Detect which cell encompasses the target text, then output its [X, Y] center coordinate. 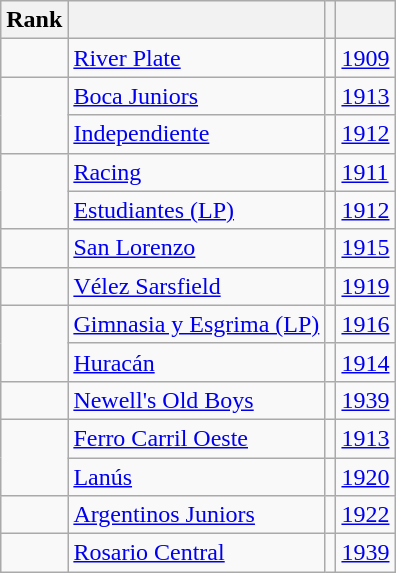
1920 [366, 477]
1909 [366, 58]
San Lorenzo [196, 248]
Independiente [196, 134]
Racing [196, 172]
1916 [366, 324]
Newell's Old Boys [196, 400]
Ferro Carril Oeste [196, 438]
Rosario Central [196, 553]
Boca Juniors [196, 96]
Rank [34, 20]
1915 [366, 248]
1919 [366, 286]
Huracán [196, 362]
Estudiantes (LP) [196, 210]
Argentinos Juniors [196, 515]
1914 [366, 362]
Gimnasia y Esgrima (LP) [196, 324]
1922 [366, 515]
Lanús [196, 477]
1911 [366, 172]
River Plate [196, 58]
Vélez Sarsfield [196, 286]
